For the text-containing cell, return its midpoint in (X, Y) coordinate format. 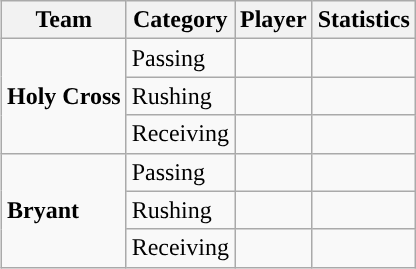
Bryant (64, 210)
Holy Cross (64, 96)
Team (64, 20)
Category (180, 20)
Statistics (364, 20)
Player (273, 20)
